Find where the given text appears and provide that cell's center as [x, y] coordinate. 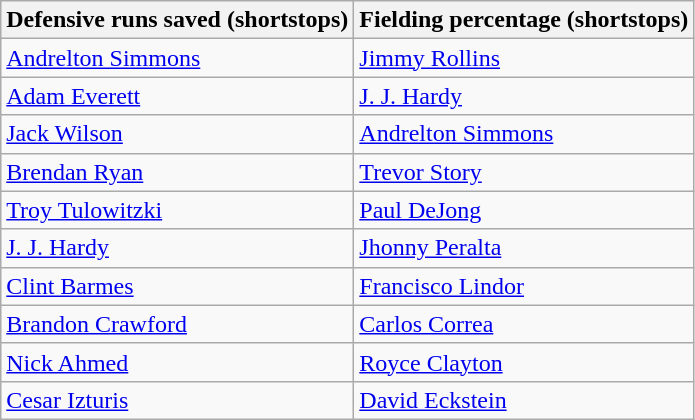
Fielding percentage (shortstops) [524, 20]
Brandon Crawford [178, 324]
Jack Wilson [178, 134]
Brendan Ryan [178, 172]
Royce Clayton [524, 362]
Defensive runs saved (shortstops) [178, 20]
Carlos Correa [524, 324]
Francisco Lindor [524, 286]
Troy Tulowitzki [178, 210]
Clint Barmes [178, 286]
Nick Ahmed [178, 362]
Trevor Story [524, 172]
Paul DeJong [524, 210]
Adam Everett [178, 96]
David Eckstein [524, 400]
Jimmy Rollins [524, 58]
Cesar Izturis [178, 400]
Jhonny Peralta [524, 248]
